From the cell containing the given text, extract its center point as (x, y) coordinate. 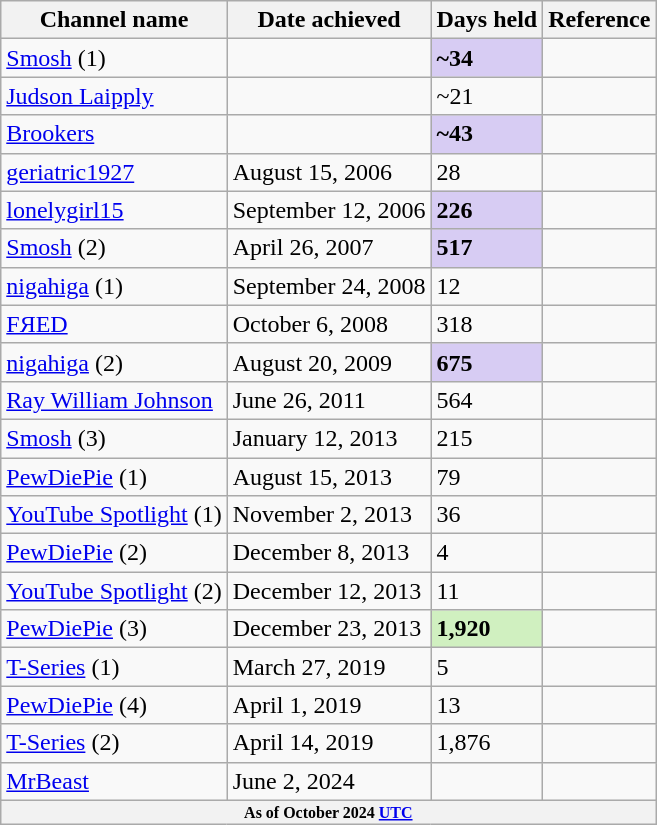
517 (487, 248)
~34 (487, 58)
nigahiga (1) (114, 286)
1,876 (487, 743)
nigahiga (2) (114, 362)
Smosh (2) (114, 248)
28 (487, 172)
Ray William Johnson (114, 400)
December 23, 2013 (329, 629)
13 (487, 705)
~43 (487, 134)
79 (487, 477)
YouTube Spotlight (1) (114, 515)
August 20, 2009 (329, 362)
MrBeast (114, 781)
318 (487, 324)
lonelygirl15 (114, 210)
~21 (487, 96)
Brookers (114, 134)
Days held (487, 20)
36 (487, 515)
April 14, 2019 (329, 743)
December 12, 2013 (329, 591)
12 (487, 286)
June 2, 2024 (329, 781)
4 (487, 553)
January 12, 2013 (329, 438)
November 2, 2013 (329, 515)
Smosh (1) (114, 58)
FЯED (114, 324)
September 12, 2006 (329, 210)
Date achieved (329, 20)
August 15, 2013 (329, 477)
April 1, 2019 (329, 705)
March 27, 2019 (329, 667)
Channel name (114, 20)
geriatric1927 (114, 172)
As of October 2024 UTC (328, 812)
PewDiePie (2) (114, 553)
215 (487, 438)
675 (487, 362)
T-Series (2) (114, 743)
YouTube Spotlight (2) (114, 591)
April 26, 2007 (329, 248)
5 (487, 667)
August 15, 2006 (329, 172)
December 8, 2013 (329, 553)
226 (487, 210)
PewDiePie (1) (114, 477)
June 26, 2011 (329, 400)
T-Series (1) (114, 667)
Smosh (3) (114, 438)
September 24, 2008 (329, 286)
11 (487, 591)
PewDiePie (4) (114, 705)
1,920 (487, 629)
PewDiePie (3) (114, 629)
October 6, 2008 (329, 324)
564 (487, 400)
Judson Laipply (114, 96)
Reference (600, 20)
